Pinpoint the cell where the given text exists, returning its (X, Y) midpoint coordinate. 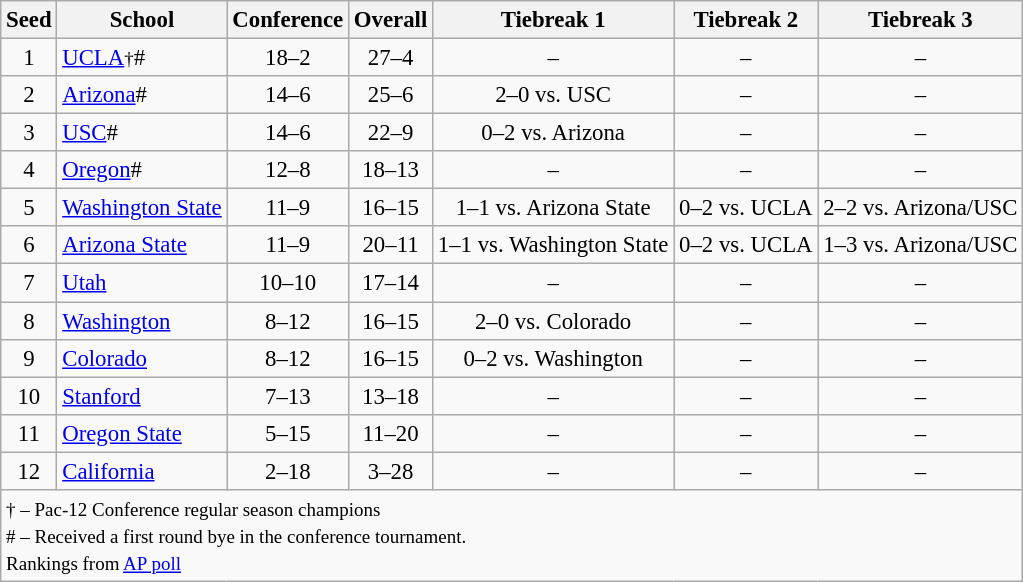
2–18 (288, 471)
UCLA†# (142, 58)
Arizona State (142, 245)
1–1 vs. Arizona State (554, 208)
Tiebreak 3 (920, 20)
12 (29, 471)
California (142, 471)
Oregon# (142, 170)
Conference (288, 20)
20–11 (391, 245)
1 (29, 58)
Colorado (142, 358)
1–3 vs. Arizona/USC (920, 245)
22–9 (391, 133)
5 (29, 208)
10–10 (288, 283)
Arizona# (142, 95)
Tiebreak 1 (554, 20)
Seed (29, 20)
13–18 (391, 396)
USC# (142, 133)
4 (29, 170)
18–2 (288, 58)
Oregon State (142, 433)
School (142, 20)
2–0 vs. Colorado (554, 321)
2 (29, 95)
3 (29, 133)
Tiebreak 2 (746, 20)
10 (29, 396)
8 (29, 321)
11–20 (391, 433)
17–14 (391, 283)
27–4 (391, 58)
5–15 (288, 433)
Overall (391, 20)
9 (29, 358)
7 (29, 283)
25–6 (391, 95)
0–2 vs. Arizona (554, 133)
12–8 (288, 170)
Washington (142, 321)
Stanford (142, 396)
3–28 (391, 471)
6 (29, 245)
Washington State (142, 208)
18–13 (391, 170)
1–1 vs. Washington State (554, 245)
0–2 vs. Washington (554, 358)
Utah (142, 283)
2–2 vs. Arizona/USC (920, 208)
11 (29, 433)
† – Pac-12 Conference regular season champions# – Received a first round bye in the conference tournament.Rankings from AP poll (512, 536)
7–13 (288, 396)
2–0 vs. USC (554, 95)
